Return the (x, y) coordinate for the center point of the cell that contains the specified text.  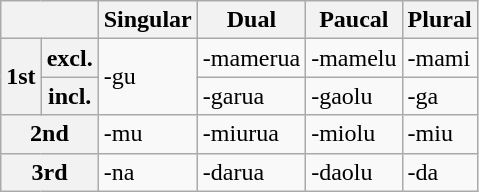
excl. (70, 58)
-garua (251, 96)
Singular (148, 20)
-miurua (251, 134)
-miolu (354, 134)
-miu (440, 134)
1st (21, 77)
Paucal (354, 20)
-darua (251, 172)
-gaolu (354, 96)
Dual (251, 20)
incl. (70, 96)
-mu (148, 134)
2nd (50, 134)
-na (148, 172)
-mamerua (251, 58)
-mami (440, 58)
-da (440, 172)
-daolu (354, 172)
-mamelu (354, 58)
Plural (440, 20)
-gu (148, 77)
3rd (50, 172)
-ga (440, 96)
